Scan for the cell matching the given text and deliver its [X, Y] coordinate at center. 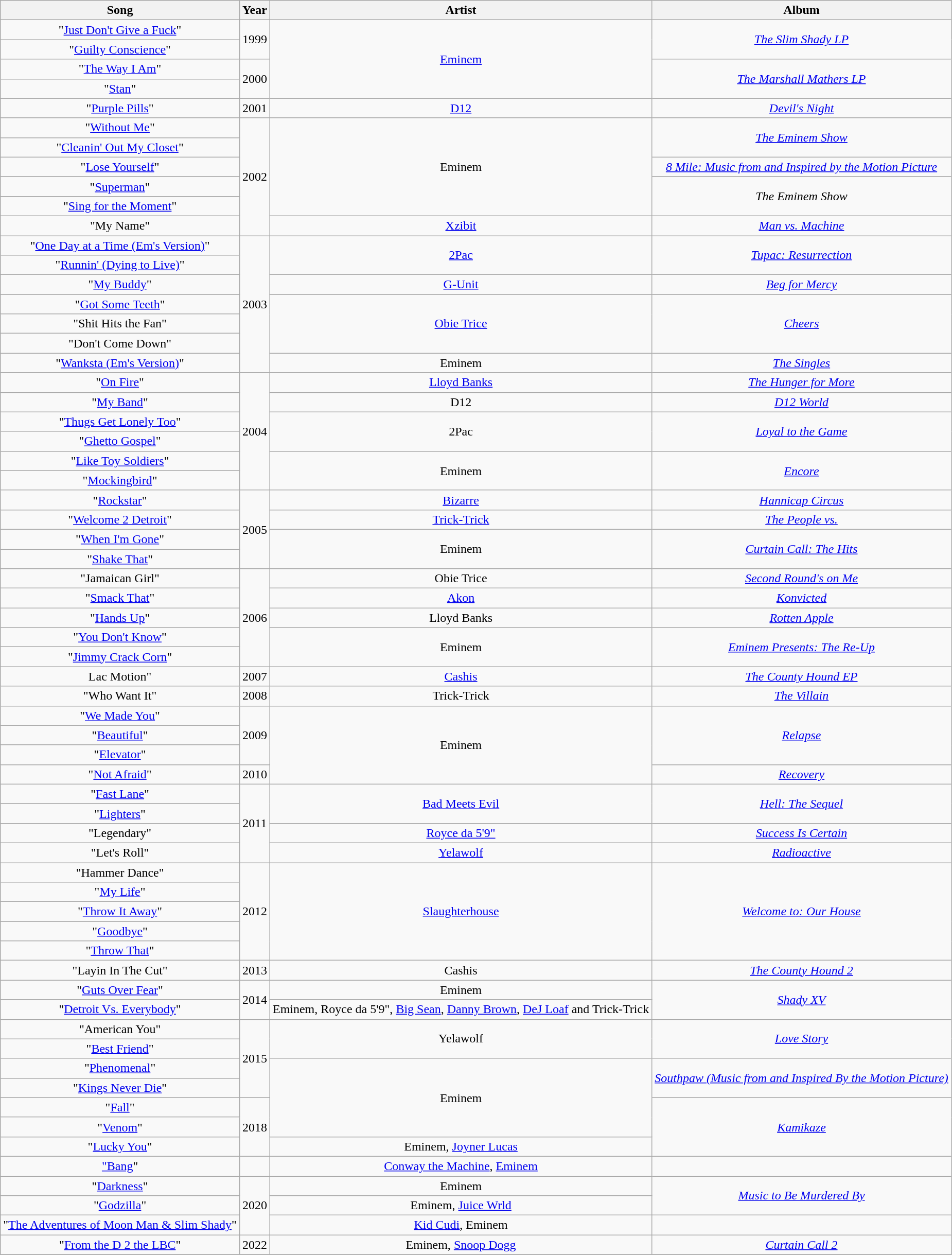
The Singles [802, 363]
"Rockstar" [120, 500]
"Layin In The Cut" [120, 970]
Hell: The Sequel [802, 804]
Cheers [802, 324]
"Hammer Dance" [120, 873]
"Beautiful" [120, 735]
The Hunger for More [802, 382]
The People vs. [802, 519]
"Goodbye" [120, 931]
"Lighters" [120, 813]
"We Made You" [120, 716]
2000 [254, 79]
Beg for Mercy [802, 285]
"Just Don't Give a Fuck" [120, 30]
Love Story [802, 1039]
"The Way I Am" [120, 69]
"Guts Over Fear" [120, 990]
"Smack That" [120, 598]
8 Mile: Music from and Inspired by the Motion Picture [802, 167]
Kid Cudi, Eminem [461, 1225]
"Shit Hits the Fan" [120, 324]
"Don't Come Down" [120, 343]
"You Don't Know" [120, 637]
Artist [461, 10]
Welcome to: Our House [802, 912]
Eminem, Joyner Lucas [461, 1146]
2005 [254, 529]
"Bang" [120, 1166]
"From the D 2 the LBC" [120, 1245]
2001 [254, 108]
Eminem, Royce da 5'9", Big Sean, Danny Brown, DeJ Loaf and Trick-Trick [461, 1009]
"Throw It Away" [120, 912]
2022 [254, 1245]
"My Buddy" [120, 285]
"Stan" [120, 89]
Lac Motion" [120, 676]
Bad Meets Evil [461, 804]
"Got Some Teeth" [120, 304]
"Elevator" [120, 755]
"Let's Roll" [120, 852]
Slaughterhouse [461, 912]
"Who Want It" [120, 696]
2002 [254, 177]
"Darkness" [120, 1186]
Recovery [802, 774]
Rotten Apple [802, 618]
2020 [254, 1205]
The County Hound 2 [802, 970]
2011 [254, 823]
2004 [254, 431]
"Not Afraid" [120, 774]
"Phenomenal" [120, 1068]
Success Is Certain [802, 833]
"Hands Up" [120, 618]
"Venom" [120, 1127]
"Fall" [120, 1107]
Album [802, 10]
Eminem, Snoop Dogg [461, 1245]
Shady XV [802, 1000]
Southpaw (Music from and Inspired By the Motion Picture) [802, 1078]
"Cleanin' Out My Closet" [120, 147]
"Shake That" [120, 559]
"Throw That" [120, 951]
2013 [254, 970]
"My Life" [120, 892]
"Lucky You" [120, 1146]
Akon [461, 598]
Curtain Call 2 [802, 1245]
"Lose Yourself" [120, 167]
1999 [254, 40]
2012 [254, 912]
2010 [254, 774]
"Welcome 2 Detroit" [120, 519]
"Kings Never Die" [120, 1088]
Eminem Presents: The Re-Up [802, 647]
"Mockingbird" [120, 480]
Second Round's on Me [802, 579]
Hannicap Circus [802, 500]
"Guilty Conscience" [120, 49]
2015 [254, 1058]
2009 [254, 735]
"My Band" [120, 402]
"On Fire" [120, 382]
The County Hound EP [802, 676]
"Superman" [120, 186]
"Runnin' (Dying to Live)" [120, 265]
"When I'm Gone" [120, 539]
"Sing for the Moment" [120, 206]
Song [120, 10]
Royce da 5'9" [461, 833]
"Purple Pills" [120, 108]
2018 [254, 1127]
Loyal to the Game [802, 431]
"One Day at a Time (Em's Version)" [120, 246]
Konvicted [802, 598]
Radioactive [802, 852]
"Jamaican Girl" [120, 579]
"Godzilla" [120, 1206]
Devil's Night [802, 108]
Man vs. Machine [802, 225]
"Ghetto Gospel" [120, 441]
Music to Be Murdered By [802, 1195]
"Legendary" [120, 833]
2007 [254, 676]
"American You" [120, 1029]
Eminem, Juice Wrld [461, 1206]
"The Adventures of Moon Man & Slim Shady" [120, 1225]
Kamikaze [802, 1127]
"Best Friend" [120, 1049]
"My Name" [120, 225]
"Thugs Get Lonely Too" [120, 422]
"Fast Lane" [120, 794]
G-Unit [461, 285]
Tupac: Resurrection [802, 255]
Year [254, 10]
The Villain [802, 696]
2003 [254, 304]
2014 [254, 1000]
2006 [254, 618]
Xzibit [461, 225]
2008 [254, 696]
Curtain Call: The Hits [802, 549]
"Like Toy Soldiers" [120, 461]
"Without Me" [120, 128]
Encore [802, 470]
"Detroit Vs. Everybody" [120, 1009]
"Jimmy Crack Corn" [120, 657]
Relapse [802, 735]
D12 World [802, 402]
Bizarre [461, 500]
"Wanksta (Em's Version)" [120, 363]
Conway the Machine, Eminem [461, 1166]
The Marshall Mathers LP [802, 79]
The Slim Shady LP [802, 40]
